Locate the cell with the specified text and output its (X, Y) center coordinate. 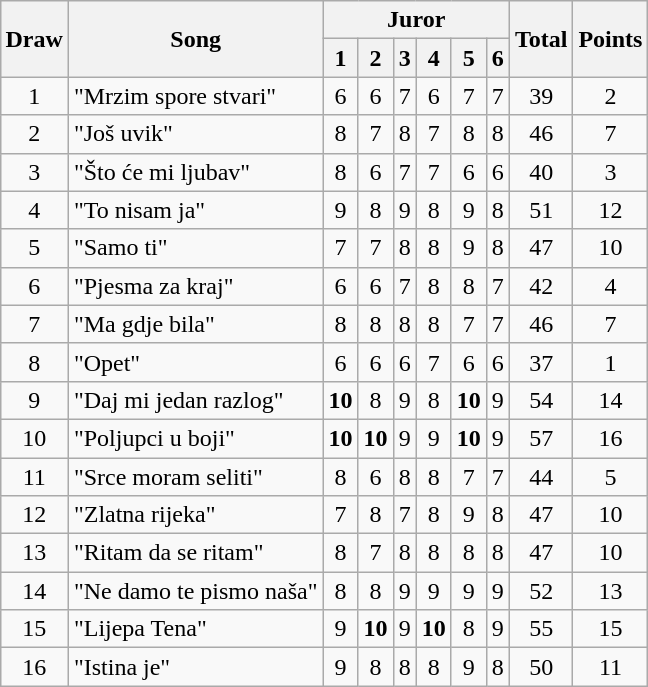
"Ma gdje bila" (196, 324)
Juror (416, 20)
44 (541, 477)
"Opet" (196, 362)
37 (541, 362)
"Pjesma za kraj" (196, 286)
42 (541, 286)
50 (541, 667)
"Lijepa Tena" (196, 629)
"Još uvik" (196, 134)
55 (541, 629)
Points (610, 39)
"Daj mi jedan razlog" (196, 400)
57 (541, 438)
"Mrzim spore stvari" (196, 96)
54 (541, 400)
51 (541, 210)
52 (541, 591)
"Samo ti" (196, 248)
"Istina je" (196, 667)
"Što će mi ljubav" (196, 172)
Total (541, 39)
"To nisam ja" (196, 210)
"Zlatna rijeka" (196, 515)
40 (541, 172)
Song (196, 39)
"Ne damo te pismo naša" (196, 591)
Draw (34, 39)
"Poljupci u boji" (196, 438)
"Ritam da se ritam" (196, 553)
39 (541, 96)
"Srce moram seliti" (196, 477)
